Return the [X, Y] coordinate for the center point of the cell that contains the specified text.  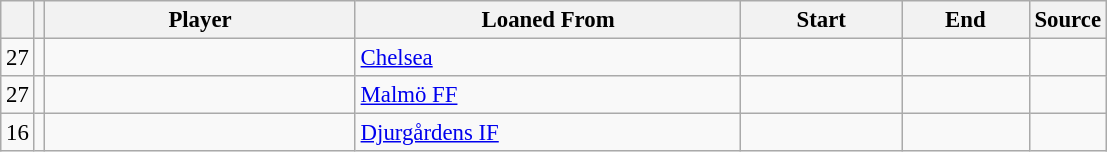
16 [18, 133]
End [966, 20]
Source [1068, 20]
Player [200, 20]
Djurgårdens IF [548, 133]
Chelsea [548, 58]
Loaned From [548, 20]
Start [822, 20]
Malmö FF [548, 95]
